Pinpoint the cell where the given text exists, returning its [X, Y] midpoint coordinate. 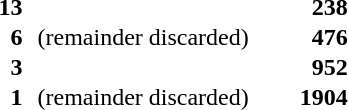
(remainder discarded) [137, 37]
